Find where the given text appears and provide that cell's center as (X, Y) coordinate. 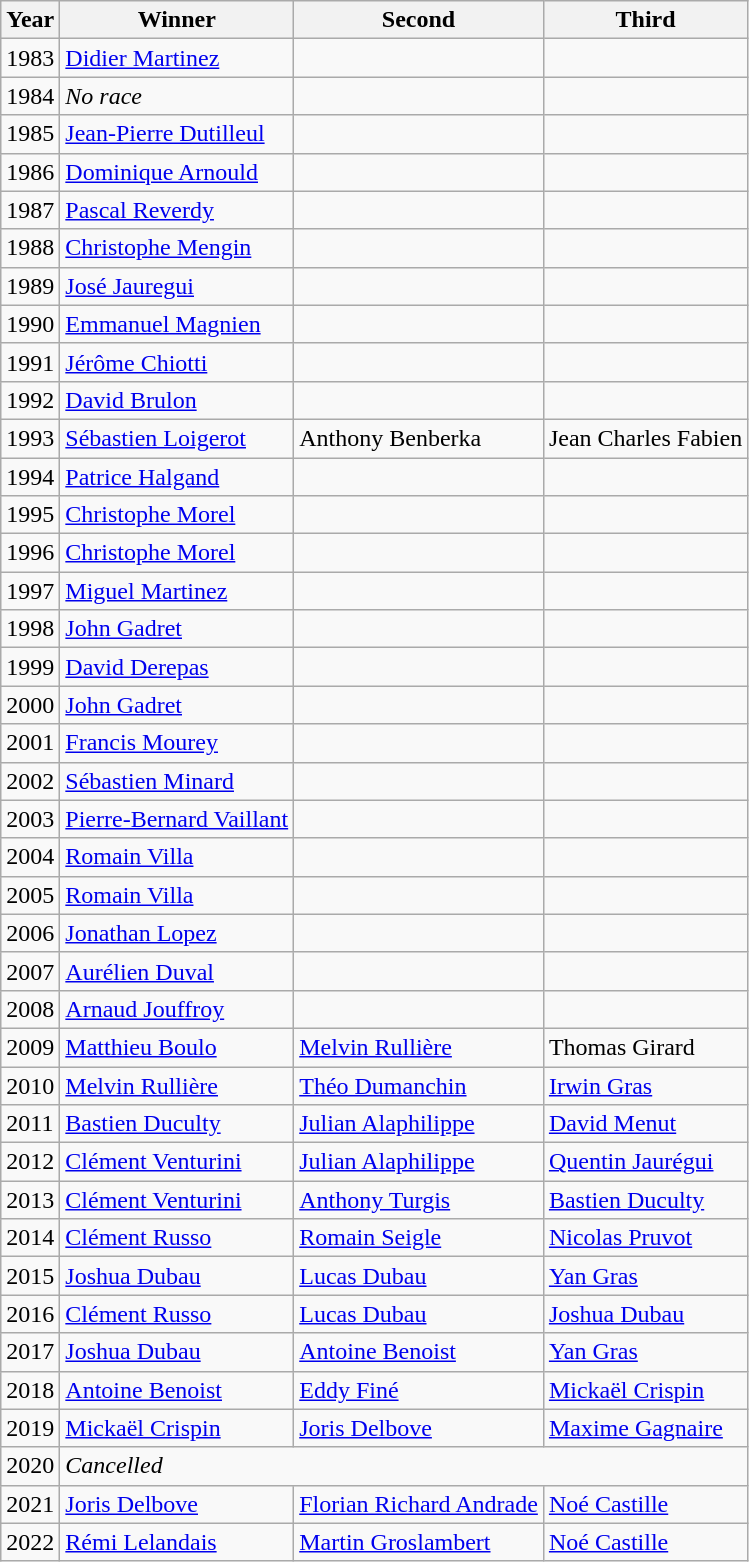
1991 (30, 362)
1993 (30, 438)
2006 (30, 933)
David Brulon (177, 400)
2020 (30, 1466)
Jonathan Lopez (177, 933)
Matthieu Boulo (177, 1047)
2002 (30, 781)
Jean Charles Fabien (645, 438)
2022 (30, 1542)
Year (30, 20)
Arnaud Jouffroy (177, 1009)
Eddy Finé (419, 1390)
2019 (30, 1428)
No race (177, 96)
1996 (30, 553)
2000 (30, 705)
1986 (30, 172)
2007 (30, 971)
2004 (30, 857)
2017 (30, 1352)
1994 (30, 477)
Romain Seigle (419, 1238)
Théo Dumanchin (419, 1085)
2003 (30, 819)
Didier Martinez (177, 58)
David Menut (645, 1124)
1985 (30, 134)
2018 (30, 1390)
1998 (30, 629)
Christophe Mengin (177, 248)
Third (645, 20)
Pierre-Bernard Vaillant (177, 819)
Quentin Jaurégui (645, 1162)
Florian Richard Andrade (419, 1504)
Sébastien Minard (177, 781)
Emmanuel Magnien (177, 324)
Irwin Gras (645, 1085)
Thomas Girard (645, 1047)
1984 (30, 96)
2013 (30, 1200)
1983 (30, 58)
2016 (30, 1314)
1997 (30, 591)
David Derepas (177, 667)
Miguel Martinez (177, 591)
Patrice Halgand (177, 477)
Nicolas Pruvot (645, 1238)
2009 (30, 1047)
1999 (30, 667)
Anthony Benberka (419, 438)
Dominique Arnould (177, 172)
2012 (30, 1162)
1987 (30, 210)
Cancelled (404, 1466)
1989 (30, 286)
2005 (30, 895)
1990 (30, 324)
Martin Groslambert (419, 1542)
Sébastien Loigerot (177, 438)
1995 (30, 515)
Jérôme Chiotti (177, 362)
2021 (30, 1504)
2010 (30, 1085)
Pascal Reverdy (177, 210)
2015 (30, 1276)
Anthony Turgis (419, 1200)
Winner (177, 20)
Rémi Lelandais (177, 1542)
Francis Mourey (177, 743)
Second (419, 20)
1992 (30, 400)
2008 (30, 1009)
Maxime Gagnaire (645, 1428)
Aurélien Duval (177, 971)
José Jauregui (177, 286)
2001 (30, 743)
1988 (30, 248)
2011 (30, 1124)
Jean-Pierre Dutilleul (177, 134)
2014 (30, 1238)
